Determine the [x, y] coordinate at the center of the cell enclosing the given text.  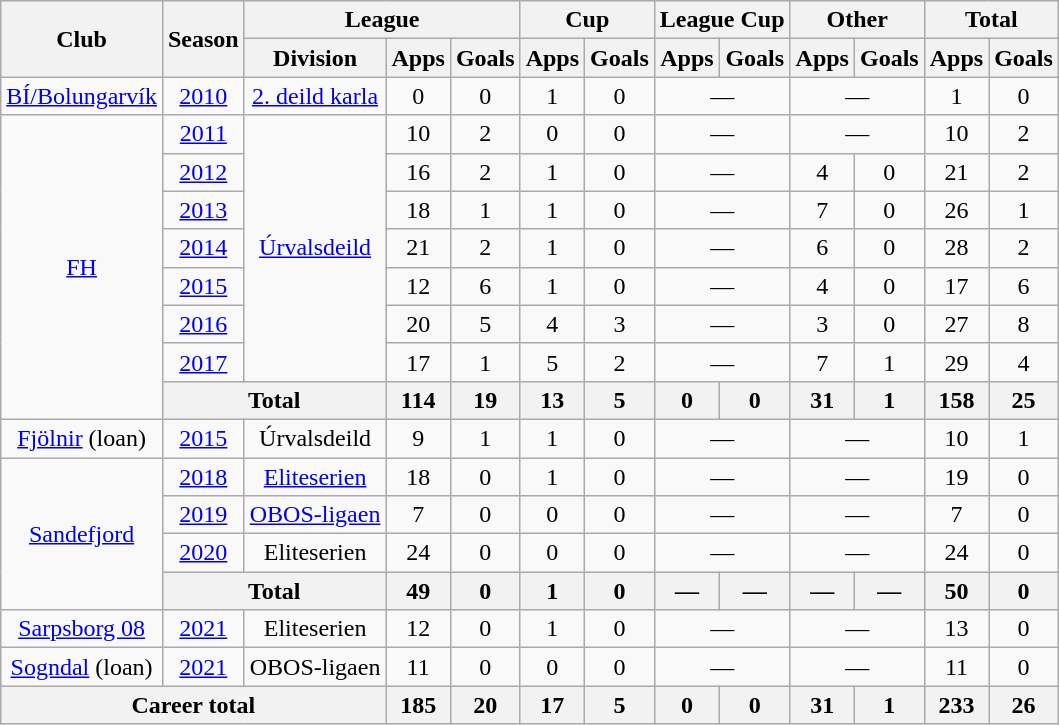
Cup [587, 20]
9 [418, 438]
2016 [203, 324]
2018 [203, 477]
FH [82, 267]
2014 [203, 248]
Sarpsborg 08 [82, 629]
2010 [203, 96]
185 [418, 705]
BÍ/Bolungarvík [82, 96]
Club [82, 39]
Fjölnir (loan) [82, 438]
Sandefjord [82, 534]
25 [1024, 400]
Other [857, 20]
Sogndal (loan) [82, 667]
158 [956, 400]
2020 [203, 553]
Division [315, 58]
114 [418, 400]
29 [956, 362]
233 [956, 705]
49 [418, 591]
League [382, 20]
2011 [203, 134]
16 [418, 172]
2017 [203, 362]
27 [956, 324]
2019 [203, 515]
Career total [194, 705]
50 [956, 591]
2013 [203, 210]
2012 [203, 172]
28 [956, 248]
Season [203, 39]
2. deild karla [315, 96]
8 [1024, 324]
League Cup [722, 20]
